Scan for the cell matching the given text and deliver its [x, y] coordinate at center. 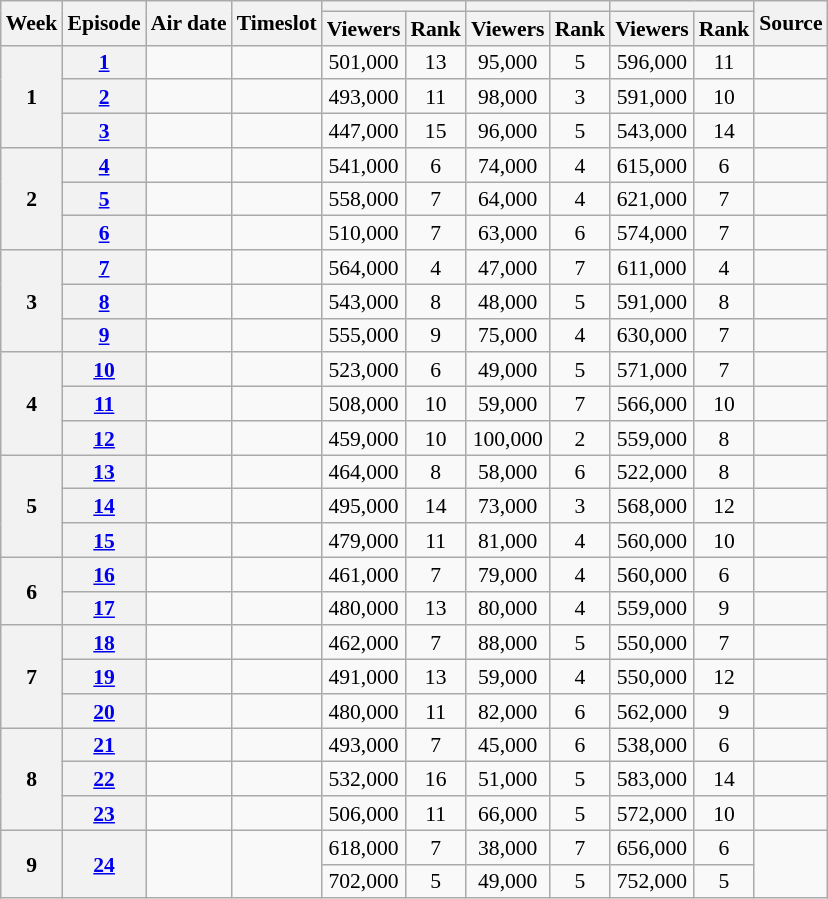
532,000 [364, 779]
96,000 [508, 131]
88,000 [508, 643]
47,000 [508, 267]
75,000 [508, 335]
462,000 [364, 643]
479,000 [364, 540]
568,000 [652, 506]
621,000 [652, 199]
17 [104, 608]
48,000 [508, 301]
81,000 [508, 540]
459,000 [364, 438]
38,000 [508, 847]
Air date [189, 23]
564,000 [364, 267]
22 [104, 779]
45,000 [508, 745]
571,000 [652, 370]
Timeslot [277, 23]
752,000 [652, 881]
95,000 [508, 62]
510,000 [364, 233]
Episode [104, 23]
73,000 [508, 506]
566,000 [652, 404]
79,000 [508, 574]
66,000 [508, 813]
23 [104, 813]
522,000 [652, 472]
20 [104, 711]
574,000 [652, 233]
19 [104, 677]
100,000 [508, 438]
58,000 [508, 472]
555,000 [364, 335]
461,000 [364, 574]
495,000 [364, 506]
Source [790, 23]
82,000 [508, 711]
506,000 [364, 813]
583,000 [652, 779]
18 [104, 643]
630,000 [652, 335]
558,000 [364, 199]
98,000 [508, 97]
702,000 [364, 881]
Week [32, 23]
21 [104, 745]
74,000 [508, 165]
656,000 [652, 847]
538,000 [652, 745]
63,000 [508, 233]
491,000 [364, 677]
523,000 [364, 370]
501,000 [364, 62]
562,000 [652, 711]
508,000 [364, 404]
541,000 [364, 165]
447,000 [364, 131]
572,000 [652, 813]
596,000 [652, 62]
464,000 [364, 472]
64,000 [508, 199]
615,000 [652, 165]
618,000 [364, 847]
51,000 [508, 779]
80,000 [508, 608]
611,000 [652, 267]
24 [104, 864]
